Return the (X, Y) coordinate for the center point of the cell that contains the specified text.  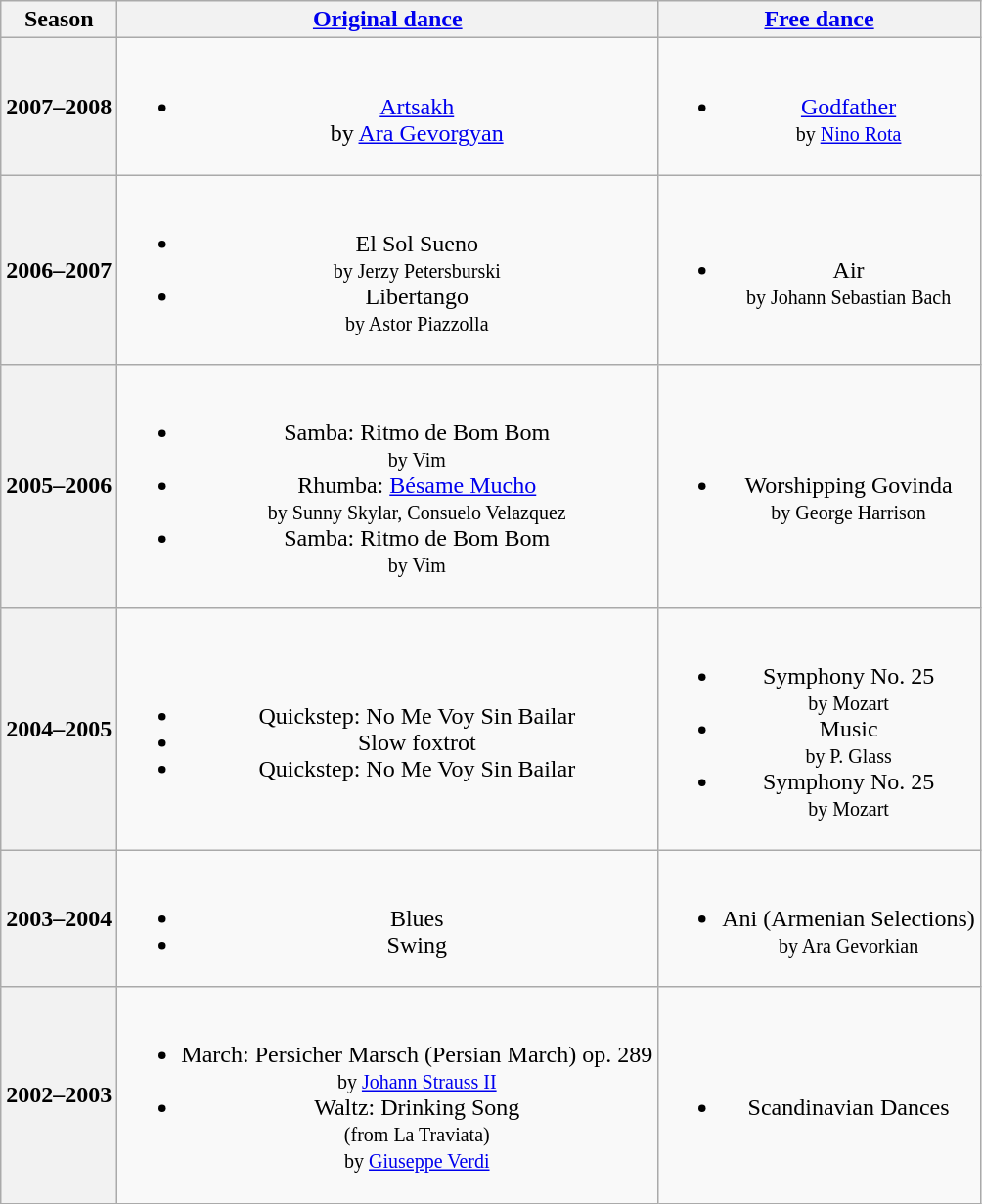
Godfather by Nino Rota (820, 107)
Air by Johann Sebastian Bach (820, 270)
Ani (Armenian Selections) by Ara Gevorkian (820, 918)
2007–2008 (59, 107)
Symphony No. 25 by Mozart Music by P. Glass Symphony No. 25 by Mozart (820, 729)
Samba: Ritmo de Bom Bom by Vim Rhumba: Bésame Mucho by Sunny Skylar, Consuelo Velazquez Samba: Ritmo de Bom Bom by Vim (387, 486)
Worshipping Govinda by George Harrison (820, 486)
Season (59, 20)
Scandinavian Dances (820, 1095)
2002–2003 (59, 1095)
2005–2006 (59, 486)
Free dance (820, 20)
El Sol Sueno by Jerzy Petersburski Libertango by Astor Piazzolla (387, 270)
2004–2005 (59, 729)
2003–2004 (59, 918)
Quickstep: No Me Voy Sin BailarSlow foxtrotQuickstep: No Me Voy Sin Bailar (387, 729)
BluesSwing (387, 918)
Original dance (387, 20)
2006–2007 (59, 270)
Artsakh by Ara Gevorgyan (387, 107)
March: Persicher Marsch (Persian March) op. 289 by Johann Strauss II Waltz: Drinking Song (from La Traviata) by Giuseppe Verdi (387, 1095)
